Detect which cell encompasses the target text, then output its [x, y] center coordinate. 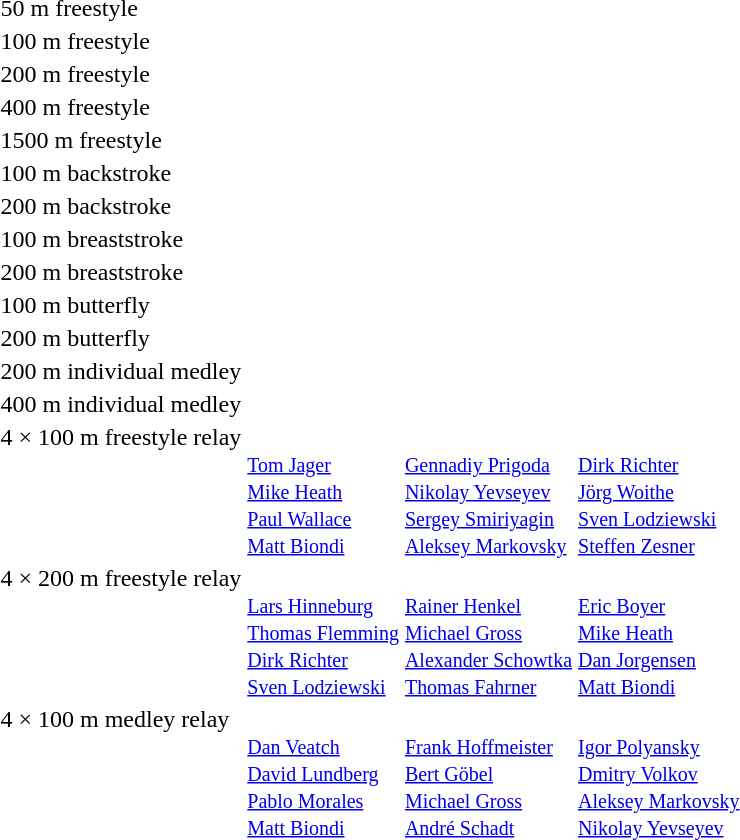
Gennadiy PrigodaNikolay YevseyevSergey SmiriyaginAleksey Markovsky [488, 491]
Rainer HenkelMichael GrossAlexander SchowtkaThomas Fahrner [488, 632]
Tom JagerMike HeathPaul WallaceMatt Biondi [324, 491]
Lars HinneburgThomas FlemmingDirk RichterSven Lodziewski [324, 632]
